For the text-containing cell, return its midpoint in (x, y) coordinate format. 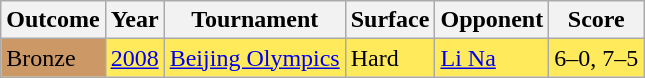
Outcome (53, 20)
Surface (390, 20)
Beijing Olympics (254, 58)
Opponent (492, 20)
Hard (390, 58)
Score (596, 20)
Li Na (492, 58)
6–0, 7–5 (596, 58)
Tournament (254, 20)
2008 (134, 58)
Bronze (53, 58)
Year (134, 20)
